Capture the cell that displays the provided text and extract its (X, Y) central coordinate. 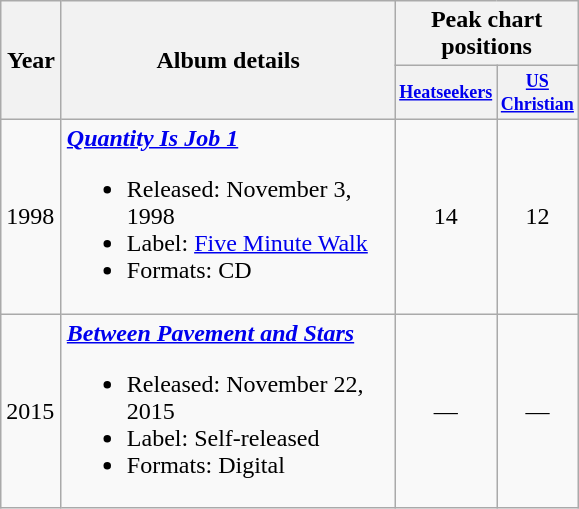
US Christian (538, 93)
Between Pavement and StarsReleased: November 22, 2015Label: Self-releasedFormats: Digital (228, 411)
12 (538, 216)
1998 (32, 216)
Quantity Is Job 1Released: November 3, 1998Label: Five Minute WalkFormats: CD (228, 216)
Heatseekers (446, 93)
Peak chart positions (486, 34)
14 (446, 216)
Album details (228, 60)
Year (32, 60)
2015 (32, 411)
